For the text-containing cell, return its midpoint in (X, Y) coordinate format. 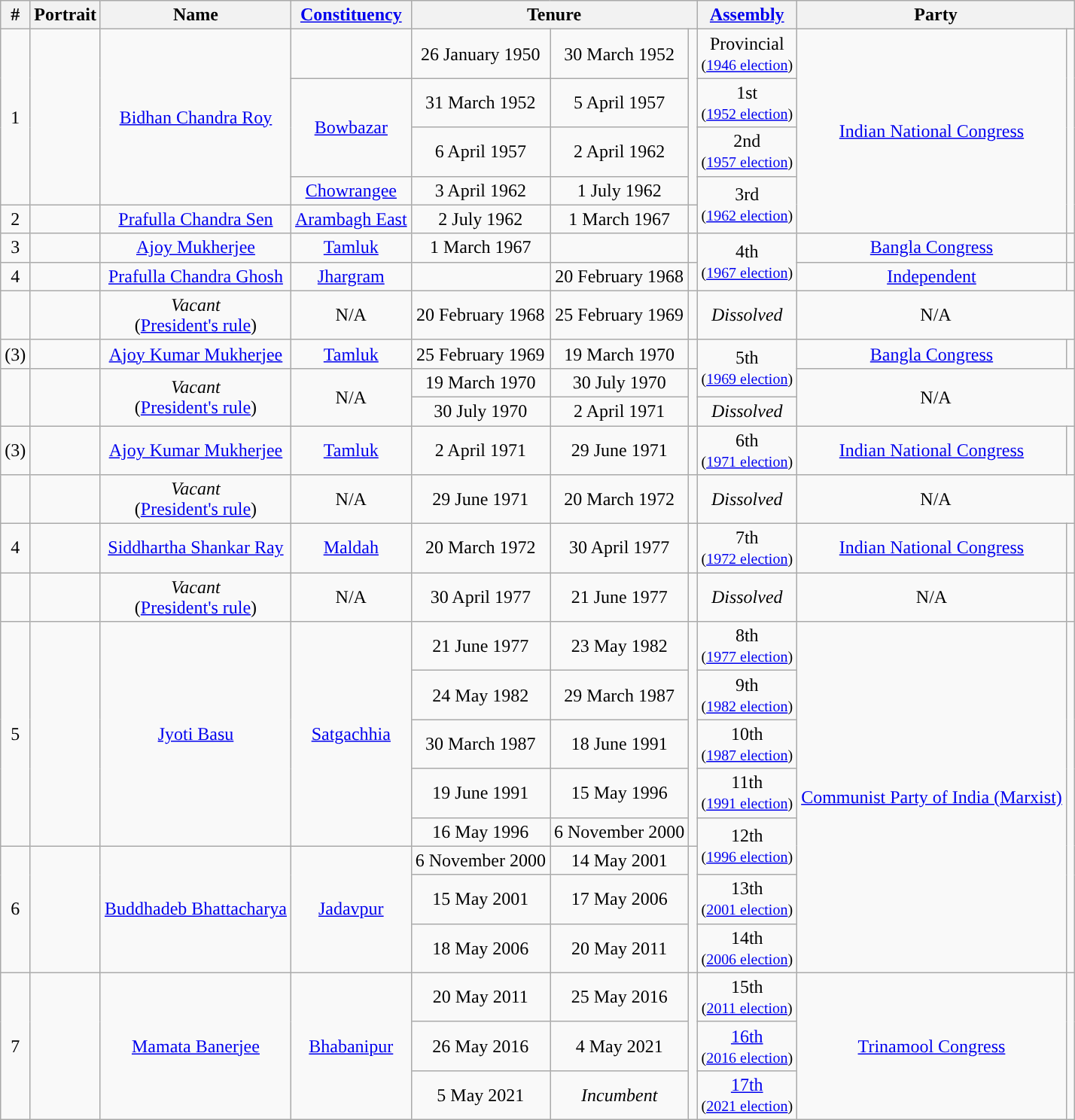
Portrait (65, 15)
Communist Party of India (Marxist) (932, 797)
17 May 2006 (619, 899)
1 July 1962 (619, 190)
1st(1952 election) (747, 102)
15 May 2001 (480, 899)
15 May 1996 (619, 793)
Arambagh East (351, 219)
5 April 1957 (619, 102)
Assembly (747, 15)
9th(1982 election) (747, 695)
Buddhadeb Bhattacharya (196, 909)
14th (2006 election) (747, 948)
18 June 1991 (619, 744)
2 (15, 219)
26 January 1950 (480, 54)
25 May 2016 (619, 997)
Jhargram (351, 276)
26 May 2016 (480, 1046)
29 March 1987 (619, 695)
# (15, 15)
18 May 2006 (480, 948)
15th(2011 election) (747, 997)
17th(2021 election) (747, 1094)
24 May 1982 (480, 695)
2 April 1962 (619, 152)
23 May 1982 (619, 646)
6 (15, 909)
Party (936, 15)
Independent (932, 276)
Ajoy Mukherjee (196, 248)
31 March 1952 (480, 102)
7th(1972 election) (747, 548)
Tenure (554, 15)
19 June 1991 (480, 793)
5th(1969 election) (747, 368)
11th(1991 election) (747, 793)
14 May 2001 (619, 860)
4 May 2021 (619, 1046)
Prafulla Chandra Ghosh (196, 276)
2 July 1962 (480, 219)
3 April 1962 (480, 190)
30 March 1987 (480, 744)
1 (15, 117)
12th(1996 election) (747, 846)
Bidhan Chandra Roy (196, 117)
30 March 1952 (619, 54)
Jyoti Basu (196, 734)
2nd(1957 election) (747, 152)
Provincial(1946 election) (747, 54)
Name (196, 15)
Bowbazar (351, 127)
13th(2001 election) (747, 899)
Jadavpur (351, 909)
4th(1967 election) (747, 262)
7 (15, 1046)
3rd (1962 election) (747, 205)
10th(1987 election) (747, 744)
3 (15, 248)
6 April 1957 (480, 152)
Maldah (351, 548)
Prafulla Chandra Sen (196, 219)
Bhabanipur (351, 1046)
Constituency (351, 15)
8th(1977 election) (747, 646)
16th(2016 election) (747, 1046)
5 (15, 734)
Mamata Banerjee (196, 1046)
16 May 1996 (480, 832)
6th(1971 election) (747, 450)
Satgachhia (351, 734)
Incumbent (619, 1094)
Siddhartha Shankar Ray (196, 548)
5 May 2021 (480, 1094)
Trinamool Congress (932, 1046)
Chowrangee (351, 190)
